Return the (X, Y) coordinate for the center point of the cell that contains the specified text.  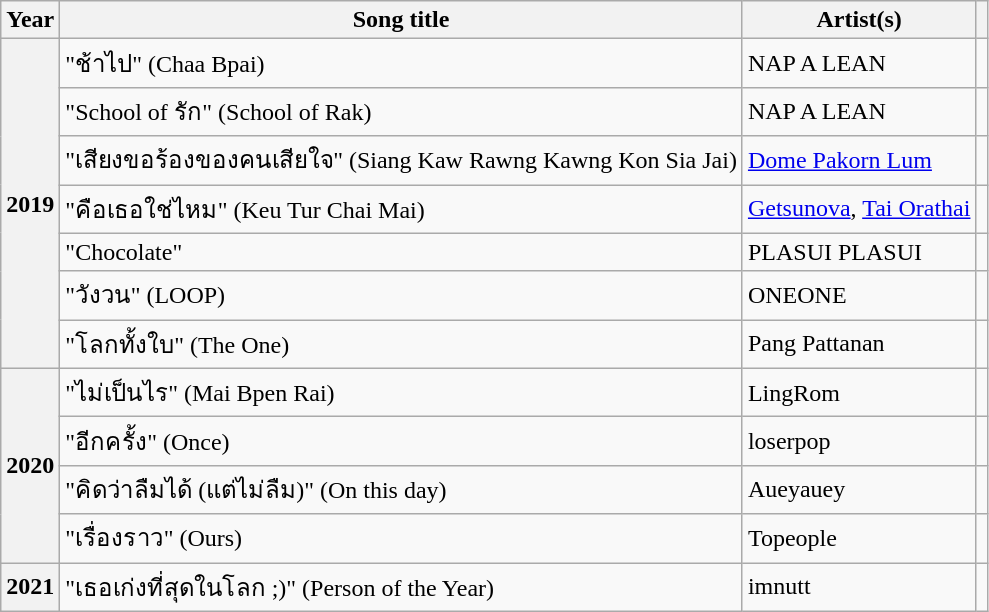
"เธอเก่งที่สุดในโลก ;)" (Person of the Year) (402, 586)
2019 (30, 204)
Song title (402, 20)
LingRom (859, 392)
2020 (30, 465)
"เสียงขอร้องของคนเสียใจ" (Siang Kaw Rawng Kawng Kon Sia Jai) (402, 160)
Aueyauey (859, 490)
Year (30, 20)
"ไม่เป็นไร" (Mai Bpen Rai) (402, 392)
PLASUI PLASUI (859, 252)
Pang Pattanan (859, 344)
"คิดว่าลืมได้ (แต่ไม่ลืม)" (On this day) (402, 490)
"ช้าไป" (Chaa Bpai) (402, 64)
ONEONE (859, 296)
"School of รัก" (School of Rak) (402, 112)
"เรื่องราว" (Ours) (402, 538)
Topeople (859, 538)
"โลกทั้งใบ" (The One) (402, 344)
Getsunova, Tai Orathai (859, 208)
Dome Pakorn Lum (859, 160)
Artist(s) (859, 20)
loserpop (859, 442)
"อีกครั้ง" (Once) (402, 442)
"คือเธอใช่ไหม" (Keu Tur Chai Mai) (402, 208)
imnutt (859, 586)
2021 (30, 586)
"Chocolate" (402, 252)
"วังวน" (LOOP) (402, 296)
